Pinpoint the cell where the given text exists, returning its [X, Y] midpoint coordinate. 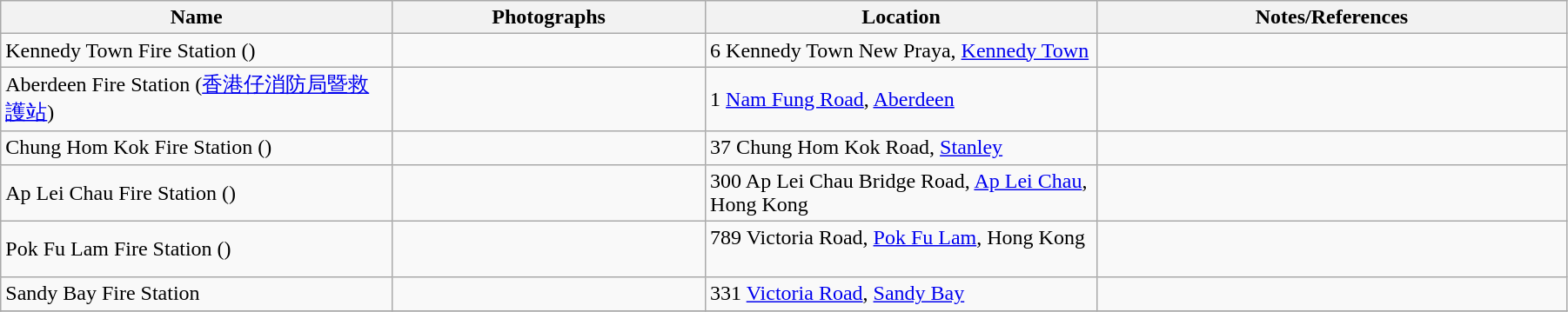
Photographs [549, 17]
Notes/References [1331, 17]
789 Victoria Road, Pok Fu Lam, Hong Kong [901, 249]
331 Victoria Road, Sandy Bay [901, 294]
Name [197, 17]
1 Nam Fung Road, Aberdeen [901, 99]
Sandy Bay Fire Station [197, 294]
Kennedy Town Fire Station () [197, 50]
Ap Lei Chau Fire Station () [197, 193]
300 Ap Lei Chau Bridge Road, Ap Lei Chau, Hong Kong [901, 193]
Aberdeen Fire Station (香港仔消防局暨救護站) [197, 99]
Location [901, 17]
6 Kennedy Town New Praya, Kennedy Town [901, 50]
Pok Fu Lam Fire Station () [197, 249]
37 Chung Hom Kok Road, Stanley [901, 148]
Chung Hom Kok Fire Station () [197, 148]
